Provide the [X, Y] coordinate of the cell's center where the given text is located.  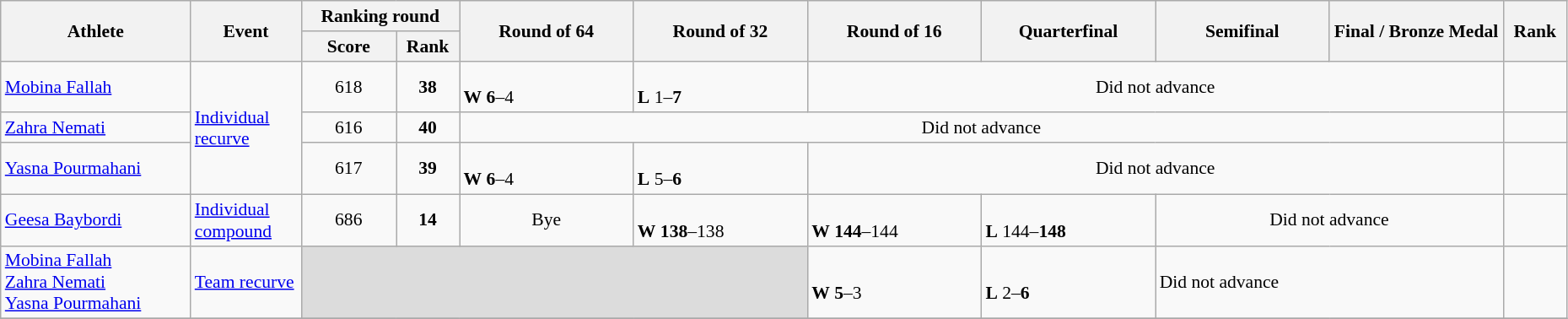
40 [428, 128]
Mobina FallahZahra NematiYasna Pourmahani [96, 282]
W 144–144 [894, 219]
Athlete [96, 30]
39 [428, 169]
Semifinal [1242, 30]
Final / Bronze Medal [1416, 30]
616 [348, 128]
L 144–148 [1068, 219]
Round of 64 [547, 30]
L 1–7 [720, 86]
Ranking round [380, 16]
Round of 16 [894, 30]
Quarterfinal [1068, 30]
W 5–3 [894, 282]
Zahra Nemati [96, 128]
W 138–138 [720, 219]
Individual recurve [246, 127]
L 5–6 [720, 169]
617 [348, 169]
L 2–6 [1068, 282]
38 [428, 86]
Event [246, 30]
Individual compound [246, 219]
Score [348, 46]
Mobina Fallah [96, 86]
Round of 32 [720, 30]
14 [428, 219]
Bye [547, 219]
618 [348, 86]
686 [348, 219]
Team recurve [246, 282]
Geesa Baybordi [96, 219]
Yasna Pourmahani [96, 169]
